Locate the cell with the specified text and output its (X, Y) center coordinate. 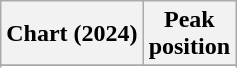
Chart (2024) (72, 34)
Peakposition (189, 34)
